Provide the [X, Y] coordinate of the cell's center where the given text is located.  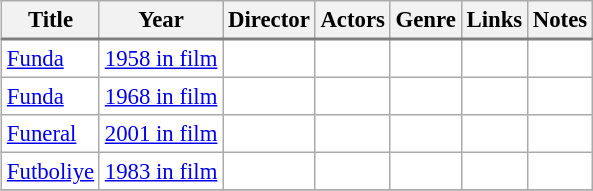
1958 in film [160, 58]
Funeral [51, 134]
Futboliye [51, 172]
Genre [426, 20]
1968 in film [160, 96]
1983 in film [160, 172]
Actors [352, 20]
Year [160, 20]
Title [51, 20]
2001 in film [160, 134]
Links [494, 20]
Notes [560, 20]
Director [269, 20]
